Return (x, y) of the center of cell containing provided text 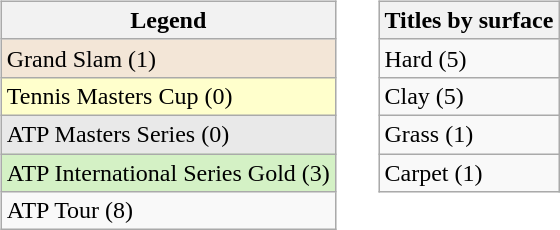
Legend (168, 20)
Clay (5) (469, 96)
Hard (5) (469, 58)
ATP Masters Series (0) (168, 134)
Titles by surface (469, 20)
ATP International Series Gold (3) (168, 173)
ATP Tour (8) (168, 211)
Grass (1) (469, 134)
Carpet (1) (469, 173)
Grand Slam (1) (168, 58)
Tennis Masters Cup (0) (168, 96)
